Determine the (X, Y) coordinate at the center of the cell enclosing the given text.  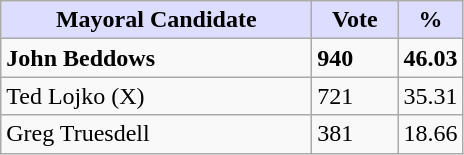
940 (355, 58)
381 (355, 134)
721 (355, 96)
% (430, 20)
35.31 (430, 96)
John Beddows (156, 58)
Vote (355, 20)
46.03 (430, 58)
Ted Lojko (X) (156, 96)
Mayoral Candidate (156, 20)
Greg Truesdell (156, 134)
18.66 (430, 134)
